Pinpoint the cell where the given text exists, returning its [X, Y] midpoint coordinate. 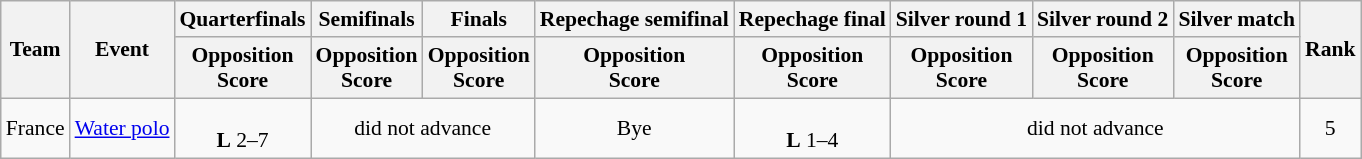
Rank [1330, 50]
L 1–4 [812, 128]
5 [1330, 128]
Silver round 2 [1102, 19]
Bye [634, 128]
France [36, 128]
Finals [479, 19]
Quarterfinals [243, 19]
L 2–7 [243, 128]
Water polo [122, 128]
Team [36, 50]
Repechage semifinal [634, 19]
Repechage final [812, 19]
Event [122, 50]
Semifinals [367, 19]
Silver round 1 [962, 19]
Silver match [1236, 19]
